Provide the [X, Y] coordinate of the cell's center where the given text is located.  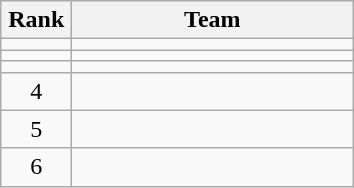
6 [36, 167]
4 [36, 91]
Team [212, 20]
5 [36, 129]
Rank [36, 20]
